Extract the (x, y) coordinate from the center of the cell holding the provided text.  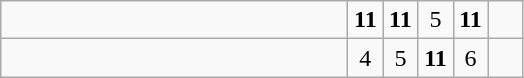
4 (366, 58)
6 (470, 58)
